Return [X, Y] of the center of cell containing provided text 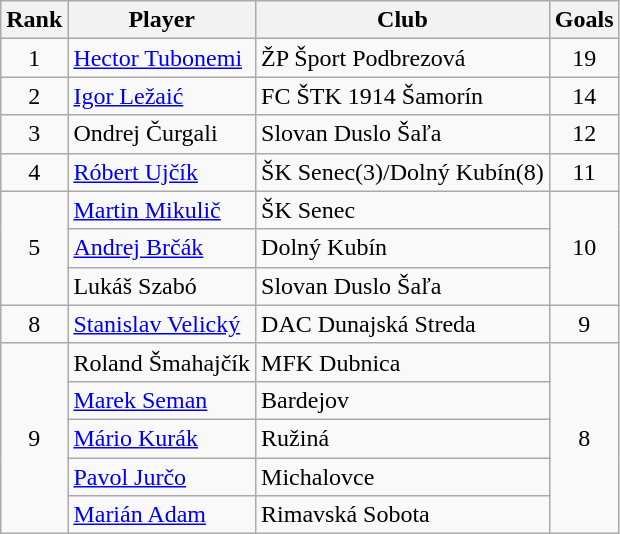
5 [34, 248]
Ondrej Čurgali [162, 134]
Club [403, 20]
Mário Kurák [162, 438]
DAC Dunajská Streda [403, 324]
14 [584, 96]
ŠK Senec [403, 210]
ŽP Šport Podbrezová [403, 58]
11 [584, 172]
10 [584, 248]
19 [584, 58]
2 [34, 96]
Player [162, 20]
Marek Seman [162, 400]
Stanislav Velický [162, 324]
Martin Mikulič [162, 210]
Rimavská Sobota [403, 515]
Marián Adam [162, 515]
1 [34, 58]
Ružiná [403, 438]
FC ŠTK 1914 Šamorín [403, 96]
Lukáš Szabó [162, 286]
Andrej Brčák [162, 248]
Dolný Kubín [403, 248]
Igor Ležaić [162, 96]
ŠK Senec(3)/Dolný Kubín(8) [403, 172]
Hector Tubonemi [162, 58]
Bardejov [403, 400]
Rank [34, 20]
4 [34, 172]
Róbert Ujčík [162, 172]
Goals [584, 20]
Roland Šmahajčík [162, 362]
12 [584, 134]
3 [34, 134]
MFK Dubnica [403, 362]
Michalovce [403, 477]
Pavol Jurčo [162, 477]
